Identify which cell holds the provided text, then report its (X, Y) central coordinate. 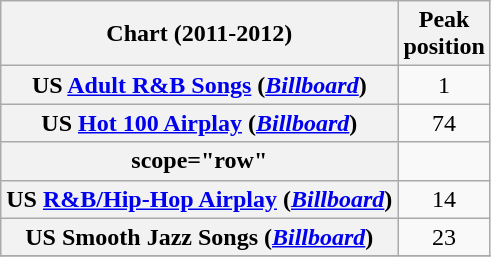
US R&B/Hip-Hop Airplay (Billboard) (200, 199)
scope="row" (200, 161)
US Hot 100 Airplay (Billboard) (200, 123)
US Smooth Jazz Songs (Billboard) (200, 237)
US Adult R&B Songs (Billboard) (200, 85)
23 (444, 237)
1 (444, 85)
74 (444, 123)
Chart (2011-2012) (200, 34)
14 (444, 199)
Peakposition (444, 34)
